Pinpoint the cell where the given text exists, returning its (X, Y) midpoint coordinate. 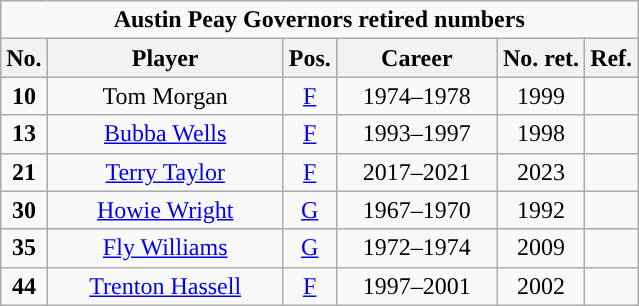
Tom Morgan (165, 96)
2023 (540, 172)
Trenton Hassell (165, 286)
Pos. (310, 58)
No. ret. (540, 58)
2009 (540, 248)
1999 (540, 96)
1992 (540, 210)
Ref. (612, 58)
Terry Taylor (165, 172)
Player (165, 58)
2017–2021 (416, 172)
44 (24, 286)
No. (24, 58)
Bubba Wells (165, 134)
30 (24, 210)
1998 (540, 134)
2002 (540, 286)
1993–1997 (416, 134)
1974–1978 (416, 96)
10 (24, 96)
35 (24, 248)
Austin Peay Governors retired numbers (320, 20)
13 (24, 134)
Career (416, 58)
Fly Williams (165, 248)
1972–1974 (416, 248)
Howie Wright (165, 210)
21 (24, 172)
1997–2001 (416, 286)
1967–1970 (416, 210)
